From the cell containing the given text, extract its center point as (X, Y) coordinate. 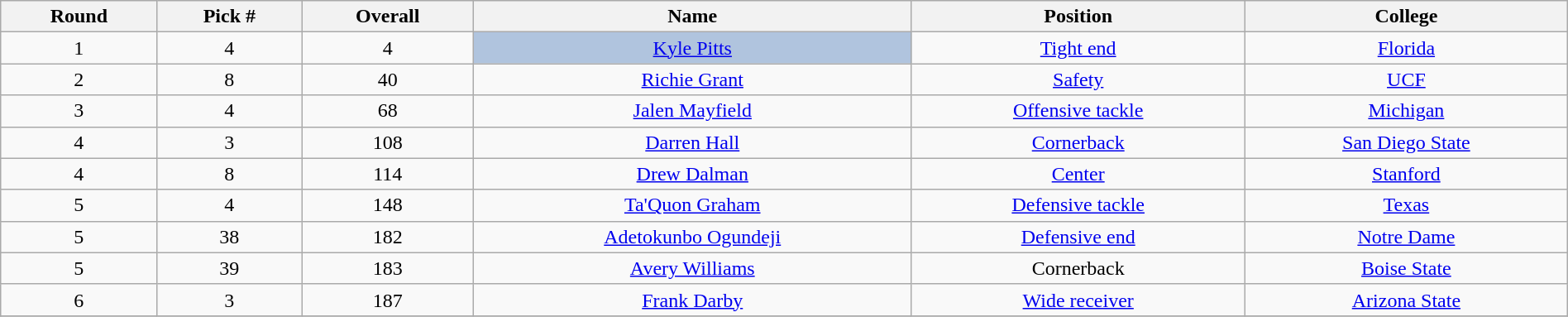
Kyle Pitts (693, 48)
Jalen Mayfield (693, 111)
Pick # (230, 17)
Defensive end (1078, 237)
39 (230, 268)
Darren Hall (693, 142)
Texas (1407, 205)
Arizona State (1407, 300)
College (1407, 17)
114 (388, 174)
108 (388, 142)
2 (79, 79)
68 (388, 111)
Defensive tackle (1078, 205)
Name (693, 17)
Round (79, 17)
Avery Williams (693, 268)
Position (1078, 17)
Tight end (1078, 48)
6 (79, 300)
Offensive tackle (1078, 111)
Notre Dame (1407, 237)
148 (388, 205)
38 (230, 237)
Adetokunbo Ogundeji (693, 237)
Overall (388, 17)
Richie Grant (693, 79)
Drew Dalman (693, 174)
183 (388, 268)
Center (1078, 174)
182 (388, 237)
187 (388, 300)
Frank Darby (693, 300)
40 (388, 79)
Ta'Quon Graham (693, 205)
UCF (1407, 79)
Stanford (1407, 174)
Florida (1407, 48)
Boise State (1407, 268)
Wide receiver (1078, 300)
Safety (1078, 79)
Michigan (1407, 111)
1 (79, 48)
San Diego State (1407, 142)
